Capture the cell that displays the provided text and extract its (X, Y) central coordinate. 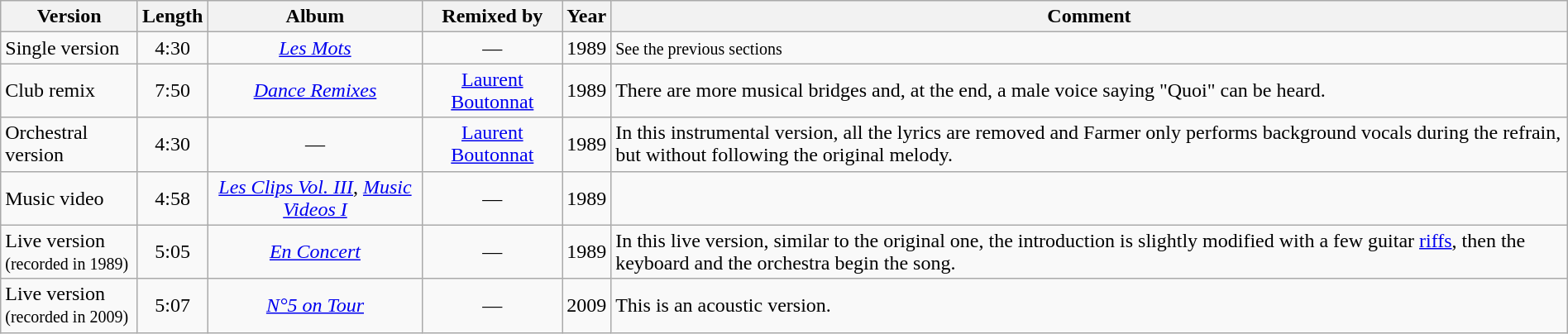
There are more musical bridges and, at the end, a male voice saying "Quoi" can be heard. (1090, 91)
Orchestral version (69, 144)
2009 (587, 306)
Live version (recorded in 1989) (69, 251)
Remixed by (493, 17)
Single version (69, 48)
This is an acoustic version. (1090, 306)
4:58 (172, 198)
N°5 on Tour (315, 306)
Dance Remixes (315, 91)
Comment (1090, 17)
Length (172, 17)
7:50 (172, 91)
Album (315, 17)
Music video (69, 198)
5:05 (172, 251)
Year (587, 17)
En Concert (315, 251)
Live version (recorded in 2009) (69, 306)
Les Clips Vol. III, Music Videos I (315, 198)
Version (69, 17)
5:07 (172, 306)
Club remix (69, 91)
See the previous sections (1090, 48)
Les Mots (315, 48)
